For the text-containing cell, return its midpoint in [x, y] coordinate format. 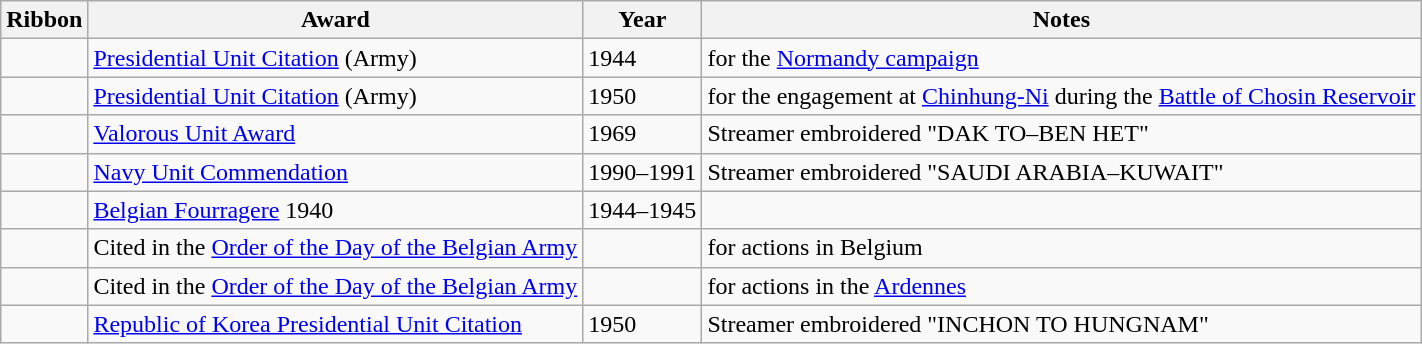
Navy Unit Commendation [336, 172]
Award [336, 20]
1990–1991 [642, 172]
Notes [1062, 20]
for the Normandy campaign [1062, 58]
Streamer embroidered "DAK TO–BEN HET" [1062, 134]
Republic of Korea Presidential Unit Citation [336, 324]
1944–1945 [642, 210]
1969 [642, 134]
for actions in the Ardennes [1062, 286]
Streamer embroidered "INCHON TO HUNGNAM" [1062, 324]
for the engagement at Chinhung-Ni during the Battle of Chosin Reservoir [1062, 96]
Valorous Unit Award [336, 134]
Streamer embroidered "SAUDI ARABIA–KUWAIT" [1062, 172]
for actions in Belgium [1062, 248]
Year [642, 20]
1944 [642, 58]
Ribbon [44, 20]
Belgian Fourragere 1940 [336, 210]
